Search for the cell housing the specified text and yield its [x, y] center coordinate. 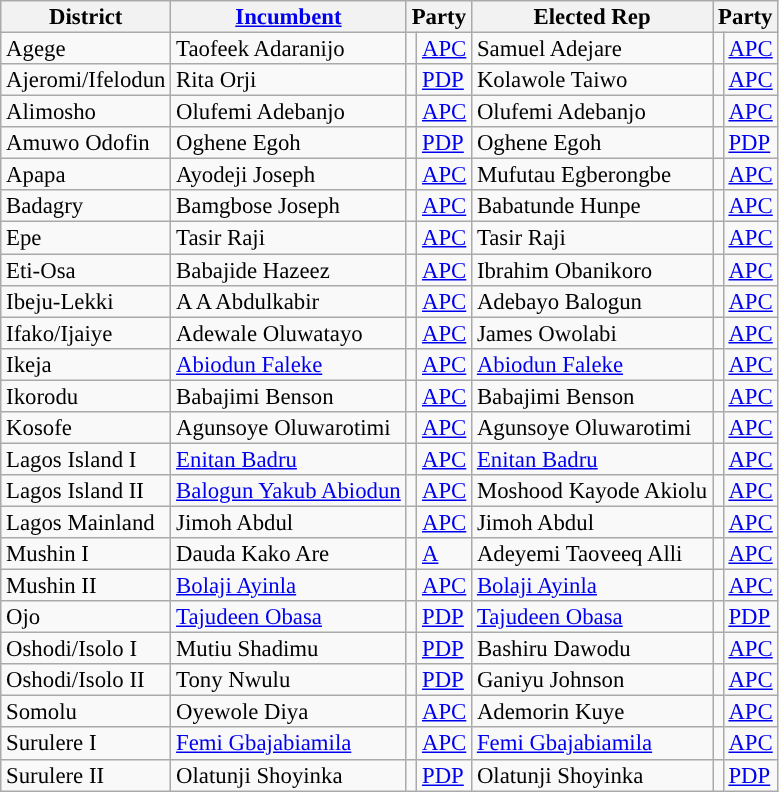
Kosofe [86, 428]
Oyewole Diya [288, 712]
Rita Orji [288, 80]
Surulere II [86, 775]
Kolawole Taiwo [592, 80]
Bamgbose Joseph [288, 206]
Lagos Island I [86, 459]
Ganiyu Johnson [592, 680]
Mutiu Shadimu [288, 649]
Taofeek Adaranijo [288, 49]
Elected Rep [592, 17]
Ayodeji Joseph [288, 175]
Oshodi/Isolo II [86, 680]
Ikeja [86, 364]
Badagry [86, 206]
Amuwo Odofin [86, 143]
Samuel Adejare [592, 49]
A A Abdulkabir [288, 301]
Balogun Yakub Abiodun [288, 491]
District [86, 17]
Moshood Kayode Akiolu [592, 491]
Ifako/Ijaiye [86, 333]
Lagos Mainland [86, 522]
James Owolabi [592, 333]
Ibeju-Lekki [86, 301]
Babatunde Hunpe [592, 206]
Dauda Kako Are [288, 554]
Oshodi/Isolo I [86, 649]
Eti-Osa [86, 270]
Ikorodu [86, 396]
Agege [86, 49]
Epe [86, 238]
Babajide Hazeez [288, 270]
Tony Nwulu [288, 680]
Adeyemi Taoveeq Alli [592, 554]
Mushin I [86, 554]
Mufutau Egberongbe [592, 175]
Bashiru Dawodu [592, 649]
Apapa [86, 175]
Adewale Oluwatayo [288, 333]
A [444, 554]
Alimosho [86, 112]
Lagos Island II [86, 491]
Adebayo Balogun [592, 301]
Surulere I [86, 744]
Mushin II [86, 586]
Ibrahim Obanikoro [592, 270]
Somolu [86, 712]
Ajeromi/Ifelodun [86, 80]
Incumbent [288, 17]
Ademorin Kuye [592, 712]
Ojo [86, 617]
